From the cell containing the given text, extract its center point as [X, Y] coordinate. 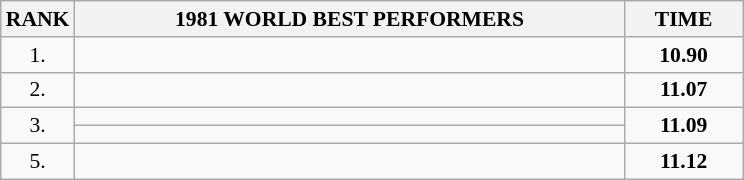
RANK [38, 19]
2. [38, 90]
1981 WORLD BEST PERFORMERS [349, 19]
5. [38, 162]
10.90 [684, 55]
11.07 [684, 90]
TIME [684, 19]
1. [38, 55]
3. [38, 126]
11.12 [684, 162]
11.09 [684, 126]
